For the text-containing cell, return its midpoint in [x, y] coordinate format. 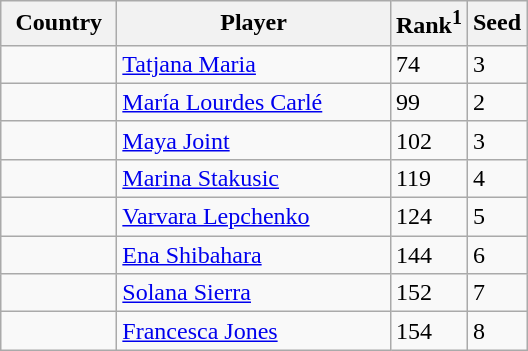
7 [496, 293]
119 [428, 178]
102 [428, 140]
74 [428, 64]
Rank1 [428, 24]
María Lourdes Carlé [254, 102]
124 [428, 217]
Seed [496, 24]
154 [428, 331]
Country [59, 24]
Marina Stakusic [254, 178]
Maya Joint [254, 140]
Francesca Jones [254, 331]
Varvara Lepchenko [254, 217]
152 [428, 293]
Player [254, 24]
6 [496, 255]
2 [496, 102]
Tatjana Maria [254, 64]
Ena Shibahara [254, 255]
144 [428, 255]
4 [496, 178]
99 [428, 102]
8 [496, 331]
Solana Sierra [254, 293]
5 [496, 217]
